Capture the cell that displays the provided text and extract its [X, Y] central coordinate. 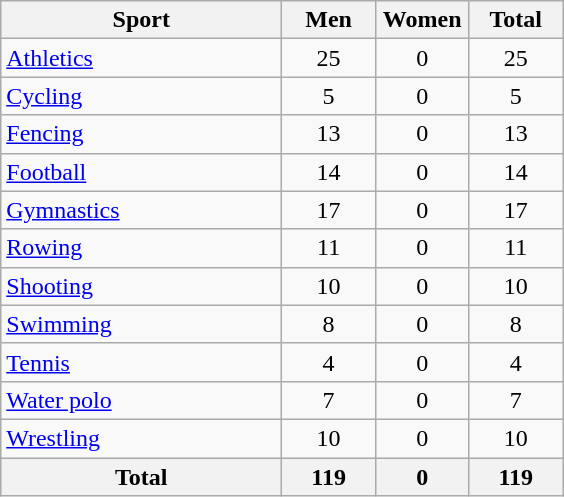
Women [422, 20]
Rowing [142, 248]
Swimming [142, 324]
Gymnastics [142, 210]
Athletics [142, 58]
Men [329, 20]
Tennis [142, 362]
Cycling [142, 96]
Shooting [142, 286]
Wrestling [142, 438]
Football [142, 172]
Sport [142, 20]
Water polo [142, 400]
Fencing [142, 134]
